Capture the cell that displays the provided text and extract its (X, Y) central coordinate. 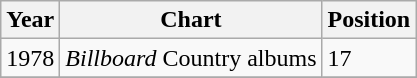
1978 (30, 58)
Billboard Country albums (191, 58)
17 (369, 58)
Position (369, 20)
Chart (191, 20)
Year (30, 20)
